Locate the cell with the specified text and output its (x, y) center coordinate. 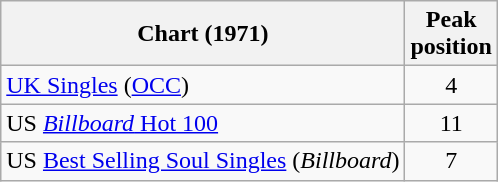
4 (451, 85)
7 (451, 161)
US Billboard Hot 100 (203, 123)
Peakposition (451, 34)
Chart (1971) (203, 34)
US Best Selling Soul Singles (Billboard) (203, 161)
11 (451, 123)
UK Singles (OCC) (203, 85)
